Return the (x, y) coordinate for the center point of the cell that contains the specified text.  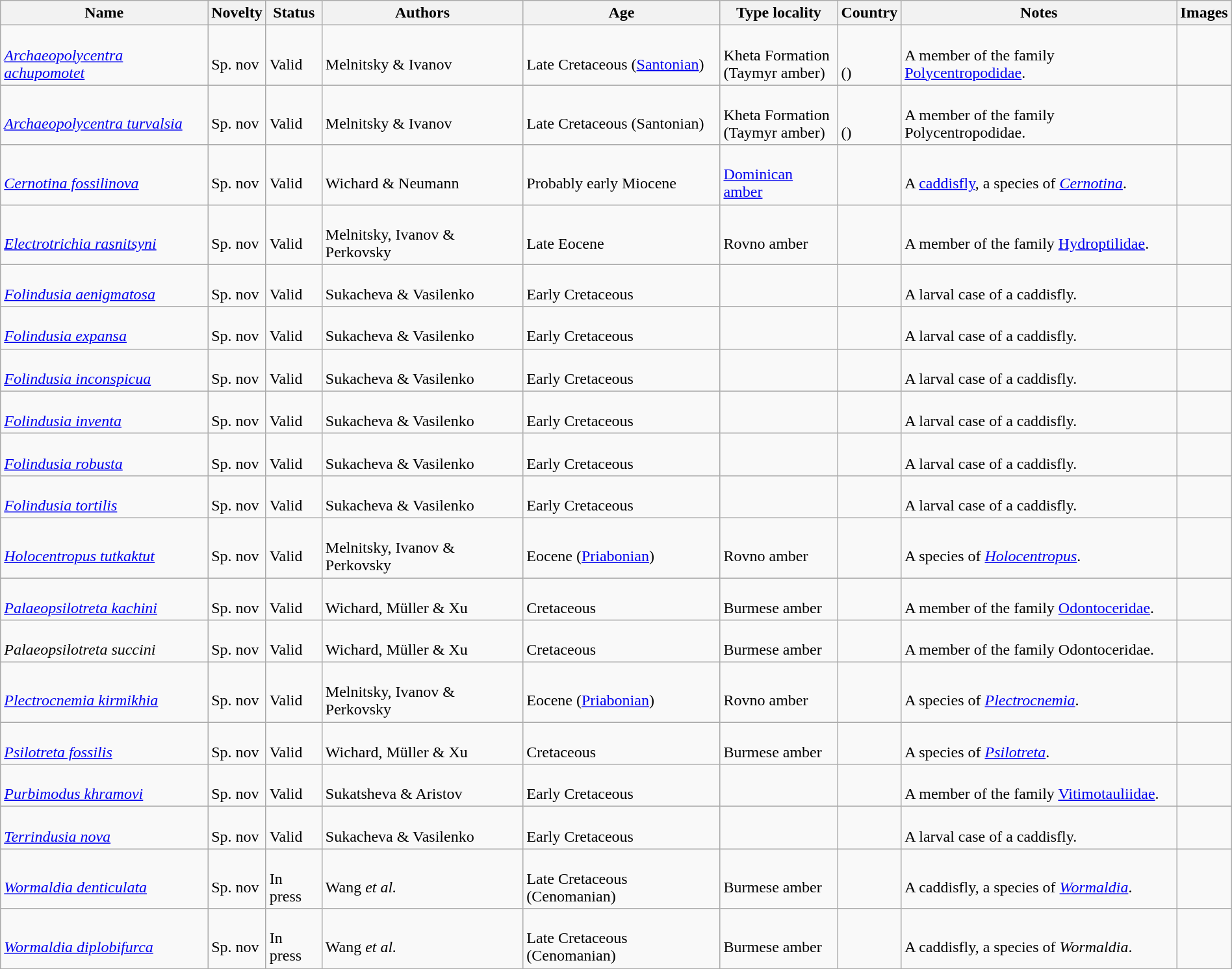
A member of the family Hydroptilidae. (1039, 234)
Wormaldia denticulata (104, 879)
Folindusia tortilis (104, 496)
Sukatsheva & Aristov (422, 786)
A caddisfly, a species of Cernotina. (1039, 175)
A member of the family Vitimotauliidae. (1039, 786)
Wormaldia diplobifurca (104, 938)
Cernotina fossilinova (104, 175)
Age (621, 13)
Terrindusia nova (104, 827)
Authors (422, 13)
Palaeopsilotreta kachini (104, 599)
Status (294, 13)
Novelty (237, 13)
A species of Holocentropus. (1039, 547)
Electrotrichia rasnitsyni (104, 234)
Type locality (778, 13)
Images (1204, 13)
Palaeopsilotreta succini (104, 642)
Folindusia inventa (104, 412)
Folindusia inconspicua (104, 370)
Archaeopolycentra turvalsia (104, 115)
Folindusia aenigmatosa (104, 286)
A species of Plectrocnemia. (1039, 692)
Psilotreta fossilis (104, 743)
Late Eocene (621, 234)
A species of Psilotreta. (1039, 743)
Name (104, 13)
Folindusia robusta (104, 455)
Folindusia expansa (104, 327)
Plectrocnemia kirmikhia (104, 692)
Wichard & Neumann (422, 175)
Probably early Miocene (621, 175)
Dominican amber (778, 175)
Holocentropus tutkaktut (104, 547)
Archaeopolycentra achupomotet (104, 55)
Country (869, 13)
Purbimodus khramovi (104, 786)
Notes (1039, 13)
